Extract the [x, y] coordinate from the center of the cell holding the provided text.  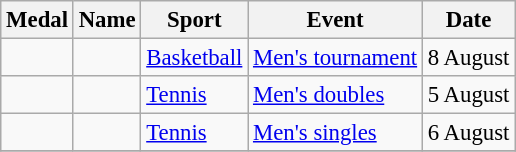
Men's singles [336, 133]
Men's doubles [336, 95]
6 August [468, 133]
Date [468, 20]
8 August [468, 58]
Men's tournament [336, 58]
Event [336, 20]
Basketball [194, 58]
Medal [38, 20]
5 August [468, 95]
Name [107, 20]
Sport [194, 20]
